Pinpoint the cell where the given text exists, returning its [x, y] midpoint coordinate. 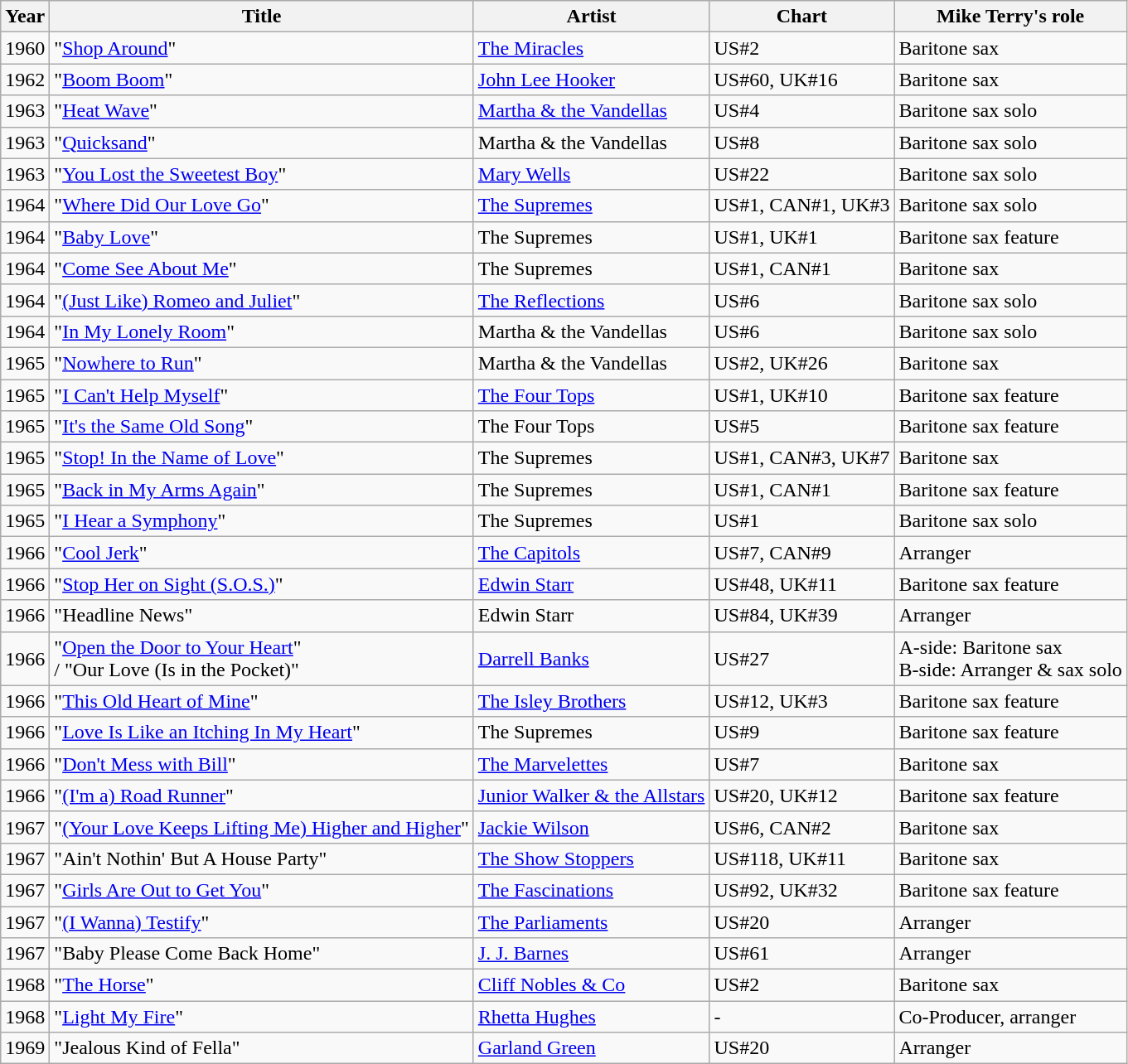
Garland Green [592, 1048]
"(I'm a) Road Runner" [262, 796]
A-side: Baritone saxB-side: Arranger & sax solo [1010, 658]
"(Just Like) Romeo and Juliet" [262, 300]
Artist [592, 17]
"Baby Please Come Back Home" [262, 954]
1960 [25, 48]
"Back in My Arms Again" [262, 490]
US#27 [802, 658]
Mike Terry's role [1010, 17]
"Love Is Like an Itching In My Heart" [262, 733]
"In My Lonely Room" [262, 331]
"I Hear a Symphony" [262, 521]
Chart [802, 17]
US#7, CAN#9 [802, 553]
US#7 [802, 764]
US#1, CAN#1, UK#3 [802, 206]
The Reflections [592, 300]
US#4 [802, 111]
The Parliaments [592, 922]
US#2, UK#26 [802, 363]
"(Your Love Keeps Lifting Me) Higher and Higher" [262, 827]
US#61 [802, 954]
"Heat Wave" [262, 111]
"I Can't Help Myself" [262, 395]
"Baby Love" [262, 237]
"Boom Boom" [262, 80]
"Headline News" [262, 616]
"Ain't Nothin' But A House Party" [262, 858]
Mary Wells [592, 174]
The Isley Brothers [592, 701]
US#48, UK#11 [802, 584]
US#9 [802, 733]
US#60, UK#16 [802, 80]
"Open the Door to Your Heart"/ "Our Love (Is in the Pocket)" [262, 658]
"Light My Fire" [262, 1017]
US#1 [802, 521]
John Lee Hooker [592, 80]
"Girls Are Out to Get You" [262, 890]
"Quicksand" [262, 143]
"Jealous Kind of Fella" [262, 1048]
"Come See About Me" [262, 268]
The Marvelettes [592, 764]
US#1, CAN#3, UK#7 [802, 458]
US#1, UK#1 [802, 237]
US#12, UK#3 [802, 701]
"This Old Heart of Mine" [262, 701]
"Cool Jerk" [262, 553]
US#92, UK#32 [802, 890]
US#8 [802, 143]
1962 [25, 80]
1969 [25, 1048]
Junior Walker & the Allstars [592, 796]
"You Lost the Sweetest Boy" [262, 174]
Jackie Wilson [592, 827]
The Fascinations [592, 890]
Cliff Nobles & Co [592, 985]
"The Horse" [262, 985]
Co-Producer, arranger [1010, 1017]
"Stop! In the Name of Love" [262, 458]
"It's the Same Old Song" [262, 427]
US#22 [802, 174]
The Show Stoppers [592, 858]
"Shop Around" [262, 48]
"Stop Her on Sight (S.O.S.)" [262, 584]
US#5 [802, 427]
"(I Wanna) Testify" [262, 922]
US#6, CAN#2 [802, 827]
US#84, UK#39 [802, 616]
The Capitols [592, 553]
- [802, 1017]
"Where Did Our Love Go" [262, 206]
Title [262, 17]
"Don't Mess with Bill" [262, 764]
Year [25, 17]
US#118, UK#11 [802, 858]
US#1, UK#10 [802, 395]
US#20, UK#12 [802, 796]
Rhetta Hughes [592, 1017]
Darrell Banks [592, 658]
"Nowhere to Run" [262, 363]
J. J. Barnes [592, 954]
The Miracles [592, 48]
